For the text-containing cell, return its midpoint in [x, y] coordinate format. 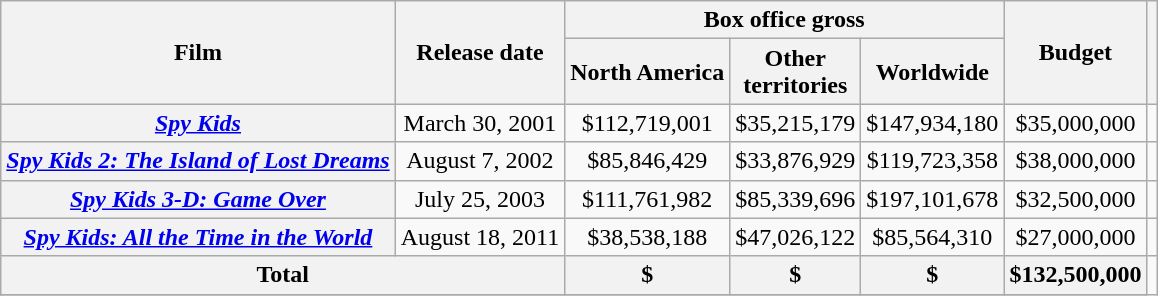
$38,538,188 [648, 237]
$197,101,678 [932, 199]
July 25, 2003 [480, 199]
Worldwide [932, 72]
$85,339,696 [796, 199]
$112,719,001 [648, 123]
$32,500,000 [1076, 199]
$35,000,000 [1076, 123]
$85,846,429 [648, 161]
$47,026,122 [796, 237]
Total [283, 275]
$132,500,000 [1076, 275]
Box office gross [784, 20]
Spy Kids [198, 123]
$27,000,000 [1076, 237]
August 18, 2011 [480, 237]
North America [648, 72]
Film [198, 52]
Spy Kids 3-D: Game Over [198, 199]
March 30, 2001 [480, 123]
Budget [1076, 52]
Otherterritories [796, 72]
Release date [480, 52]
$119,723,358 [932, 161]
$85,564,310 [932, 237]
August 7, 2002 [480, 161]
$111,761,982 [648, 199]
$147,934,180 [932, 123]
$33,876,929 [796, 161]
$35,215,179 [796, 123]
Spy Kids 2: The Island of Lost Dreams [198, 161]
Spy Kids: All the Time in the World [198, 237]
$38,000,000 [1076, 161]
